Search for the cell housing the specified text and yield its [X, Y] center coordinate. 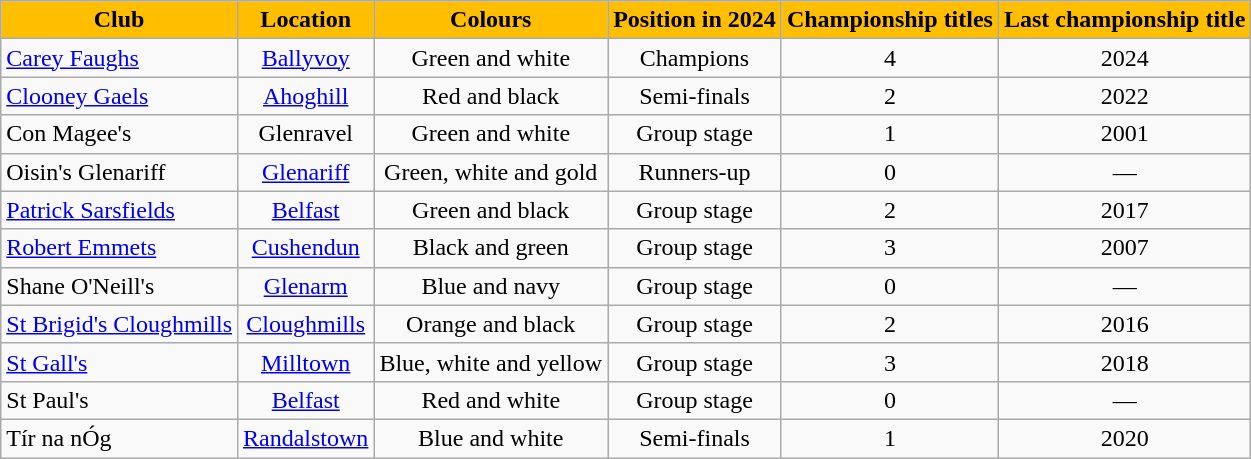
Runners-up [695, 172]
2024 [1124, 58]
Colours [491, 20]
2017 [1124, 210]
2016 [1124, 324]
Champions [695, 58]
Shane O'Neill's [120, 286]
Glenravel [306, 134]
Randalstown [306, 438]
St Gall's [120, 362]
2022 [1124, 96]
Last championship title [1124, 20]
Tír na nÓg [120, 438]
Championship titles [890, 20]
St Brigid's Cloughmills [120, 324]
Ahoghill [306, 96]
Milltown [306, 362]
St Paul's [120, 400]
Blue and navy [491, 286]
2018 [1124, 362]
2007 [1124, 248]
Ballyvoy [306, 58]
Green, white and gold [491, 172]
Red and black [491, 96]
Glenarm [306, 286]
Blue and white [491, 438]
Orange and black [491, 324]
2001 [1124, 134]
Clooney Gaels [120, 96]
Green and black [491, 210]
Cushendun [306, 248]
Robert Emmets [120, 248]
Patrick Sarsfields [120, 210]
Position in 2024 [695, 20]
Club [120, 20]
Carey Faughs [120, 58]
Location [306, 20]
Red and white [491, 400]
4 [890, 58]
Black and green [491, 248]
2020 [1124, 438]
Oisin's Glenariff [120, 172]
Con Magee's [120, 134]
Glenariff [306, 172]
Cloughmills [306, 324]
Blue, white and yellow [491, 362]
